Determine the [x, y] coordinate at the center of the cell enclosing the given text.  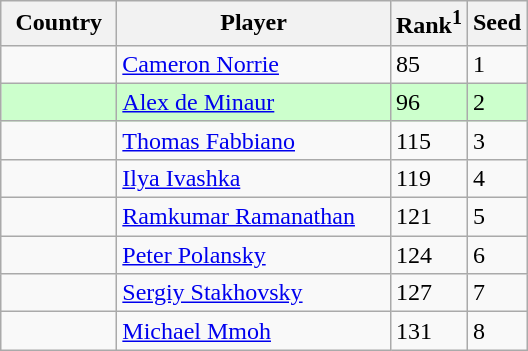
1 [496, 64]
Peter Polansky [254, 255]
Alex de Minaur [254, 102]
3 [496, 140]
131 [428, 331]
Michael Mmoh [254, 331]
121 [428, 217]
127 [428, 293]
4 [496, 178]
85 [428, 64]
Cameron Norrie [254, 64]
Ramkumar Ramanathan [254, 217]
7 [496, 293]
6 [496, 255]
119 [428, 178]
Seed [496, 24]
115 [428, 140]
Ilya Ivashka [254, 178]
Thomas Fabbiano [254, 140]
8 [496, 331]
Country [59, 24]
96 [428, 102]
124 [428, 255]
Player [254, 24]
Sergiy Stakhovsky [254, 293]
5 [496, 217]
Rank1 [428, 24]
2 [496, 102]
